From the cell containing the given text, extract its center point as (x, y) coordinate. 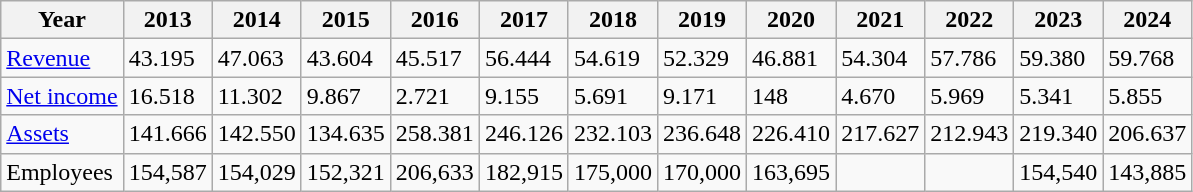
47.063 (256, 58)
142.550 (256, 134)
Year (62, 20)
16.518 (168, 96)
217.627 (880, 134)
148 (792, 96)
Net income (62, 96)
2021 (880, 20)
2015 (346, 20)
52.329 (702, 58)
212.943 (970, 134)
143,885 (1148, 172)
2016 (434, 20)
170,000 (702, 172)
59.380 (1058, 58)
232.103 (612, 134)
5.691 (612, 96)
2020 (792, 20)
2019 (702, 20)
9.867 (346, 96)
43.195 (168, 58)
163,695 (792, 172)
258.381 (434, 134)
154,029 (256, 172)
57.786 (970, 58)
54.304 (880, 58)
219.340 (1058, 134)
2013 (168, 20)
2023 (1058, 20)
2.721 (434, 96)
2018 (612, 20)
Revenue (62, 58)
43.604 (346, 58)
46.881 (792, 58)
2017 (524, 20)
45.517 (434, 58)
2022 (970, 20)
206,633 (434, 172)
4.670 (880, 96)
236.648 (702, 134)
2024 (1148, 20)
5.969 (970, 96)
5.341 (1058, 96)
Assets (62, 134)
226.410 (792, 134)
59.768 (1148, 58)
182,915 (524, 172)
175,000 (612, 172)
152,321 (346, 172)
206.637 (1148, 134)
Employees (62, 172)
9.171 (702, 96)
5.855 (1148, 96)
2014 (256, 20)
141.666 (168, 134)
54.619 (612, 58)
134.635 (346, 134)
56.444 (524, 58)
11.302 (256, 96)
9.155 (524, 96)
154,540 (1058, 172)
154,587 (168, 172)
246.126 (524, 134)
